Scan for the cell matching the given text and deliver its [x, y] coordinate at center. 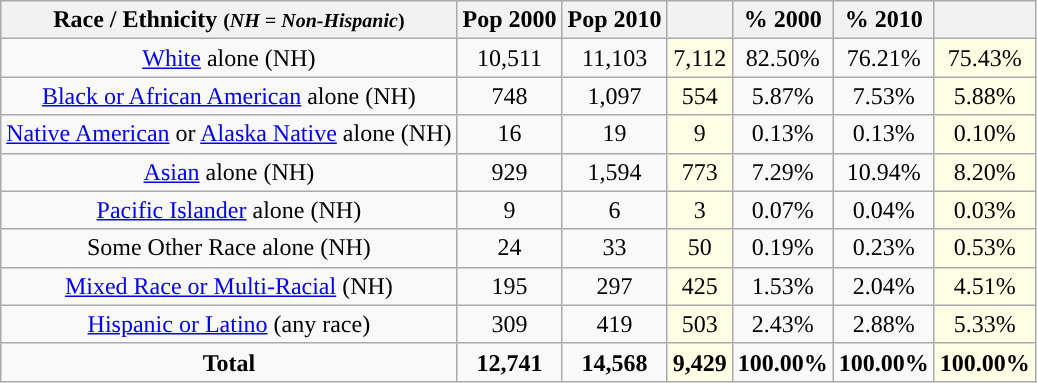
14,568 [614, 362]
16 [510, 134]
0.53% [984, 248]
0.10% [984, 134]
0.23% [884, 248]
82.50% [782, 58]
748 [510, 96]
7.53% [884, 96]
1.53% [782, 286]
6 [614, 210]
75.43% [984, 58]
7,112 [700, 58]
Hispanic or Latino (any race) [229, 324]
19 [614, 134]
10.94% [884, 172]
0.03% [984, 210]
Asian alone (NH) [229, 172]
5.87% [782, 96]
773 [700, 172]
10,511 [510, 58]
% 2000 [782, 20]
Total [229, 362]
Mixed Race or Multi-Racial (NH) [229, 286]
White alone (NH) [229, 58]
309 [510, 324]
297 [614, 286]
425 [700, 286]
1,097 [614, 96]
0.07% [782, 210]
503 [700, 324]
Pop 2000 [510, 20]
Native American or Alaska Native alone (NH) [229, 134]
11,103 [614, 58]
% 2010 [884, 20]
5.88% [984, 96]
33 [614, 248]
0.19% [782, 248]
Some Other Race alone (NH) [229, 248]
419 [614, 324]
0.04% [884, 210]
Race / Ethnicity (NH = Non-Hispanic) [229, 20]
76.21% [884, 58]
4.51% [984, 286]
195 [510, 286]
24 [510, 248]
554 [700, 96]
1,594 [614, 172]
7.29% [782, 172]
Pacific Islander alone (NH) [229, 210]
Pop 2010 [614, 20]
929 [510, 172]
50 [700, 248]
2.04% [884, 286]
12,741 [510, 362]
2.88% [884, 324]
Black or African American alone (NH) [229, 96]
3 [700, 210]
5.33% [984, 324]
9,429 [700, 362]
8.20% [984, 172]
2.43% [782, 324]
